From the cell containing the given text, extract its center point as [x, y] coordinate. 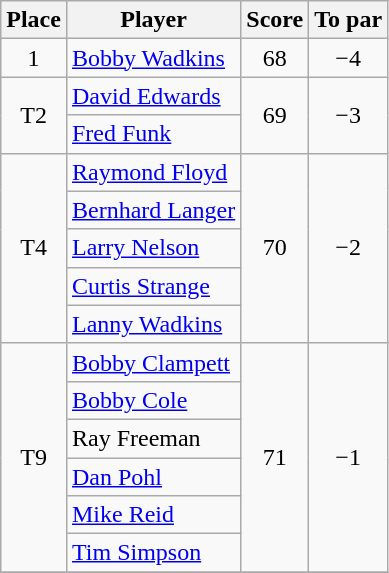
T4 [34, 248]
68 [275, 58]
Bobby Wadkins [153, 58]
Fred Funk [153, 134]
−3 [348, 115]
Ray Freeman [153, 438]
−4 [348, 58]
David Edwards [153, 96]
Place [34, 20]
Lanny Wadkins [153, 324]
Bobby Clampett [153, 362]
−1 [348, 457]
Mike Reid [153, 515]
Bobby Cole [153, 400]
69 [275, 115]
1 [34, 58]
Player [153, 20]
Raymond Floyd [153, 172]
Larry Nelson [153, 248]
Score [275, 20]
Tim Simpson [153, 553]
70 [275, 248]
71 [275, 457]
Curtis Strange [153, 286]
To par [348, 20]
T2 [34, 115]
−2 [348, 248]
Dan Pohl [153, 477]
Bernhard Langer [153, 210]
T9 [34, 457]
